Extract the (X, Y) coordinate from the center of the cell holding the provided text.  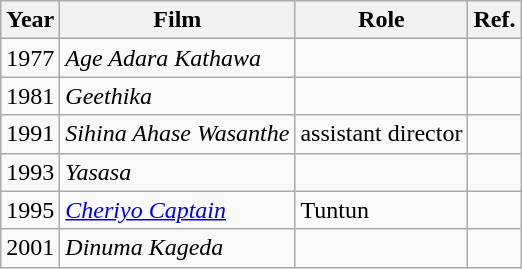
Yasasa (178, 172)
Role (382, 20)
1981 (30, 96)
Geethika (178, 96)
assistant director (382, 134)
2001 (30, 248)
Ref. (494, 20)
1993 (30, 172)
Age Adara Kathawa (178, 58)
1991 (30, 134)
Year (30, 20)
Tuntun (382, 210)
Film (178, 20)
Dinuma Kageda (178, 248)
Sihina Ahase Wasanthe (178, 134)
1977 (30, 58)
1995 (30, 210)
Cheriyo Captain (178, 210)
